Output the (X, Y) coordinate of the center of the cell containing the given text.  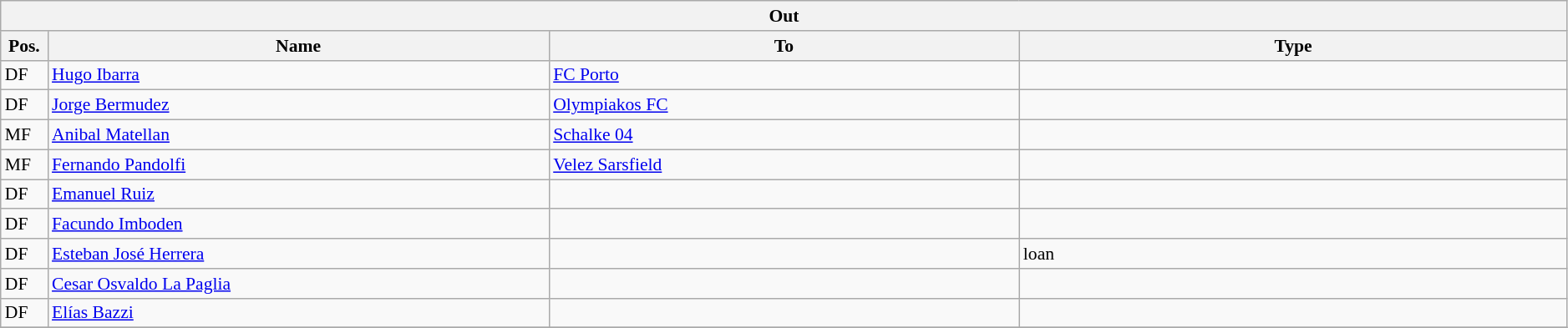
Esteban José Herrera (298, 254)
Pos. (24, 46)
Facundo Imboden (298, 225)
Fernando Pandolfi (298, 164)
Elías Bazzi (298, 313)
Cesar Osvaldo La Paglia (298, 284)
Olympiakos FC (784, 105)
Name (298, 46)
Emanuel Ruiz (298, 194)
Anibal Matellan (298, 135)
Out (784, 16)
To (784, 46)
Jorge Bermudez (298, 105)
Schalke 04 (784, 135)
Hugo Ibarra (298, 75)
Type (1293, 46)
FC Porto (784, 75)
loan (1293, 254)
Velez Sarsfield (784, 164)
